Search for the cell housing the specified text and yield its (X, Y) center coordinate. 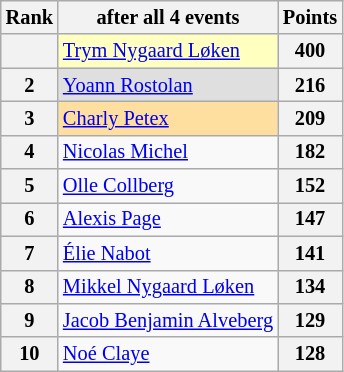
7 (30, 253)
Rank (30, 17)
Charly Petex (168, 118)
216 (310, 85)
152 (310, 186)
10 (30, 354)
Élie Nabot (168, 253)
2 (30, 85)
after all 4 events (168, 17)
141 (310, 253)
5 (30, 186)
Mikkel Nygaard Løken (168, 287)
Olle Collberg (168, 186)
9 (30, 320)
Yoann Rostolan (168, 85)
4 (30, 152)
134 (310, 287)
Alexis Page (168, 219)
3 (30, 118)
182 (310, 152)
400 (310, 51)
Trym Nygaard Løken (168, 51)
128 (310, 354)
6 (30, 219)
Points (310, 17)
209 (310, 118)
Jacob Benjamin Alveberg (168, 320)
129 (310, 320)
147 (310, 219)
Nicolas Michel (168, 152)
8 (30, 287)
Noé Claye (168, 354)
